Find where the given text appears and provide that cell's center as [X, Y] coordinate. 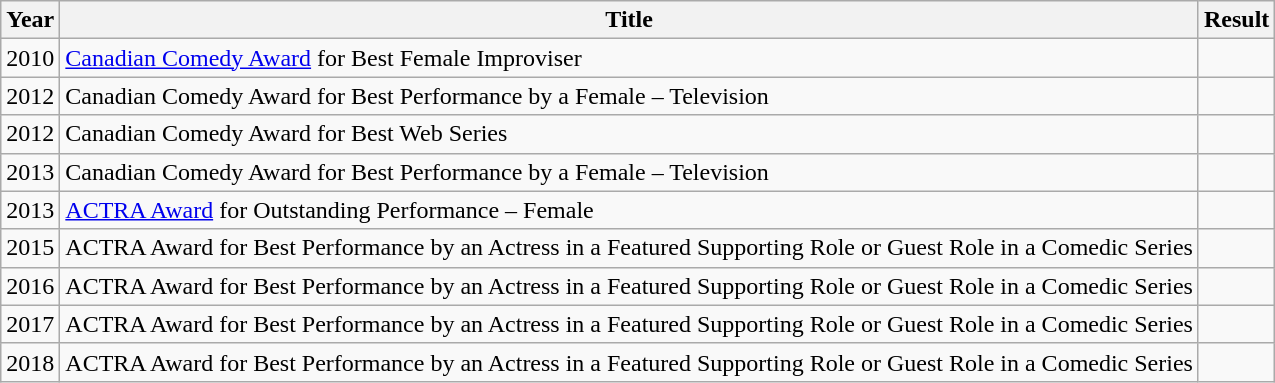
Result [1236, 20]
2017 [30, 324]
2018 [30, 362]
Year [30, 20]
2010 [30, 58]
2015 [30, 248]
2016 [30, 286]
Canadian Comedy Award for Best Web Series [630, 134]
ACTRA Award for Outstanding Performance – Female [630, 210]
Canadian Comedy Award for Best Female Improviser [630, 58]
Title [630, 20]
